Scan for the cell matching the given text and deliver its (X, Y) coordinate at center. 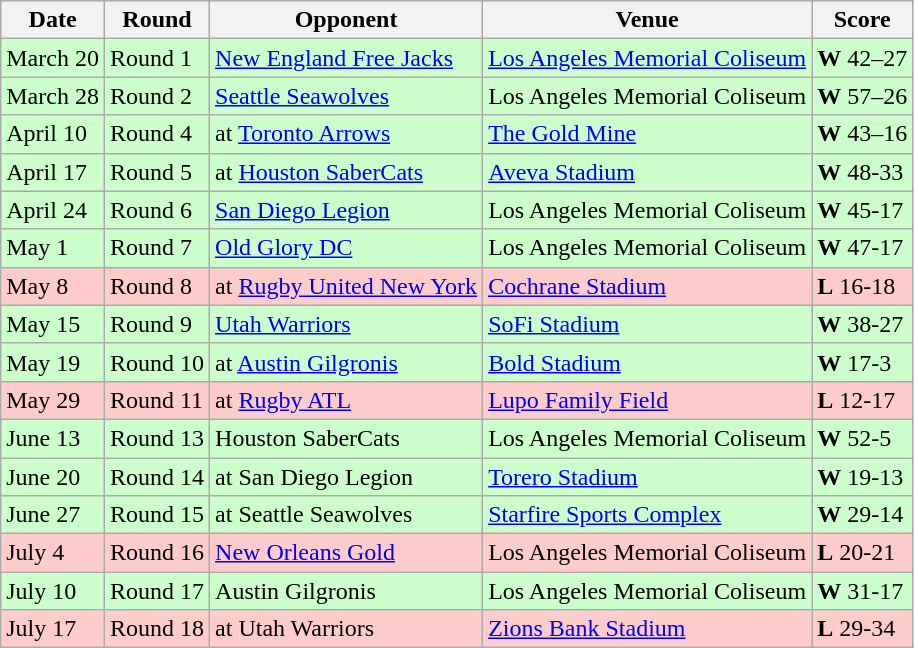
W 52-5 (862, 438)
Austin Gilgronis (346, 591)
Houston SaberCats (346, 438)
Round 4 (156, 134)
Utah Warriors (346, 324)
Round 5 (156, 172)
June 13 (53, 438)
Date (53, 20)
Round 7 (156, 248)
March 28 (53, 96)
June 27 (53, 515)
Torero Stadium (648, 477)
Round (156, 20)
W 48-33 (862, 172)
Round 14 (156, 477)
W 43–16 (862, 134)
W 42–27 (862, 58)
Round 1 (156, 58)
L 16-18 (862, 286)
W 38-27 (862, 324)
at Austin Gilgronis (346, 362)
Round 2 (156, 96)
Score (862, 20)
San Diego Legion (346, 210)
Seattle Seawolves (346, 96)
Round 15 (156, 515)
Lupo Family Field (648, 400)
New England Free Jacks (346, 58)
W 17-3 (862, 362)
Round 11 (156, 400)
April 17 (53, 172)
Starfire Sports Complex (648, 515)
W 31-17 (862, 591)
Round 13 (156, 438)
July 10 (53, 591)
Round 16 (156, 553)
W 19-13 (862, 477)
Round 9 (156, 324)
Round 17 (156, 591)
at Seattle Seawolves (346, 515)
May 15 (53, 324)
July 4 (53, 553)
at Houston SaberCats (346, 172)
Round 8 (156, 286)
Round 18 (156, 629)
Bold Stadium (648, 362)
SoFi Stadium (648, 324)
April 24 (53, 210)
at Rugby United New York (346, 286)
Aveva Stadium (648, 172)
June 20 (53, 477)
April 10 (53, 134)
Cochrane Stadium (648, 286)
Opponent (346, 20)
Zions Bank Stadium (648, 629)
W 29-14 (862, 515)
Old Glory DC (346, 248)
L 20-21 (862, 553)
May 8 (53, 286)
New Orleans Gold (346, 553)
Venue (648, 20)
at Toronto Arrows (346, 134)
W 47-17 (862, 248)
May 29 (53, 400)
The Gold Mine (648, 134)
L 12-17 (862, 400)
W 57–26 (862, 96)
July 17 (53, 629)
Round 10 (156, 362)
L 29-34 (862, 629)
May 1 (53, 248)
May 19 (53, 362)
at San Diego Legion (346, 477)
at Utah Warriors (346, 629)
Round 6 (156, 210)
at Rugby ATL (346, 400)
March 20 (53, 58)
W 45-17 (862, 210)
